From the cell containing the given text, extract its center point as [x, y] coordinate. 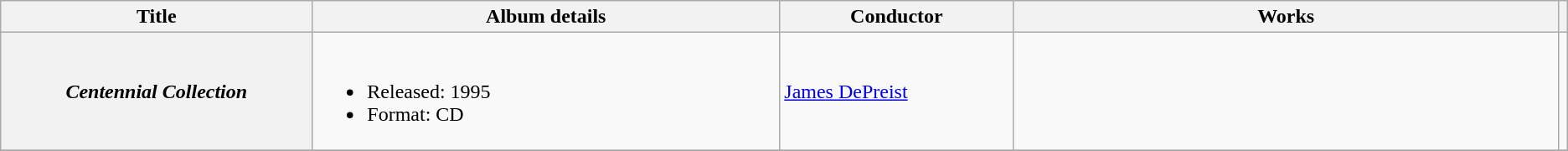
Centennial Collection [157, 91]
Conductor [896, 17]
Album details [546, 17]
Title [157, 17]
Released: 1995Format: CD [546, 91]
James DePreist [896, 91]
Works [1286, 17]
